Pinpoint the cell where the given text exists, returning its [X, Y] midpoint coordinate. 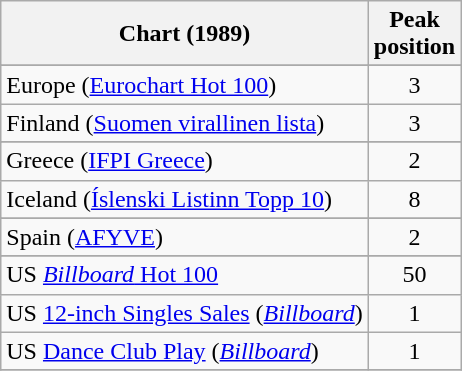
Iceland (Íslenski Listinn Topp 10) [185, 199]
Chart (1989) [185, 34]
US 12-inch Singles Sales (Billboard) [185, 313]
Europe (Eurochart Hot 100) [185, 85]
Spain (AFYVE) [185, 237]
50 [414, 275]
US Billboard Hot 100 [185, 275]
8 [414, 199]
Finland (Suomen virallinen lista) [185, 123]
US Dance Club Play (Billboard) [185, 351]
Peakposition [414, 34]
Greece (IFPI Greece) [185, 161]
